Return [x, y] of the center of cell containing provided text 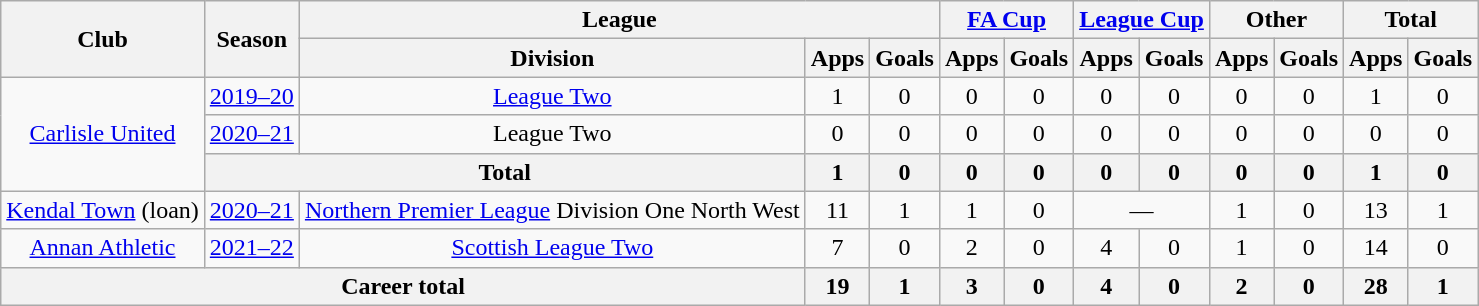
— [1142, 210]
Scottish League Two [552, 248]
14 [1376, 248]
13 [1376, 210]
2019–20 [252, 96]
3 [971, 286]
Other [1276, 20]
Career total [404, 286]
Carlisle United [103, 134]
Kendal Town (loan) [103, 210]
7 [837, 248]
Annan Athletic [103, 248]
2021–22 [252, 248]
Season [252, 39]
Club [103, 39]
Division [552, 58]
League Cup [1142, 20]
28 [1376, 286]
19 [837, 286]
FA Cup [1006, 20]
Northern Premier League Division One North West [552, 210]
11 [837, 210]
League [619, 20]
